Find where the given text appears and provide that cell's center as (X, Y) coordinate. 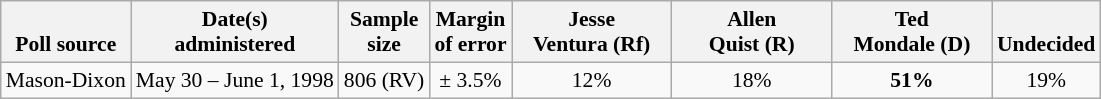
19% (1046, 80)
Mason-Dixon (66, 80)
Marginof error (470, 32)
51% (912, 80)
Undecided (1046, 32)
AllenQuist (R) (752, 32)
TedMondale (D) (912, 32)
12% (592, 80)
JesseVentura (Rf) (592, 32)
± 3.5% (470, 80)
May 30 – June 1, 1998 (235, 80)
18% (752, 80)
Date(s)administered (235, 32)
806 (RV) (384, 80)
Samplesize (384, 32)
Poll source (66, 32)
